Return (x, y) of the center of cell containing provided text 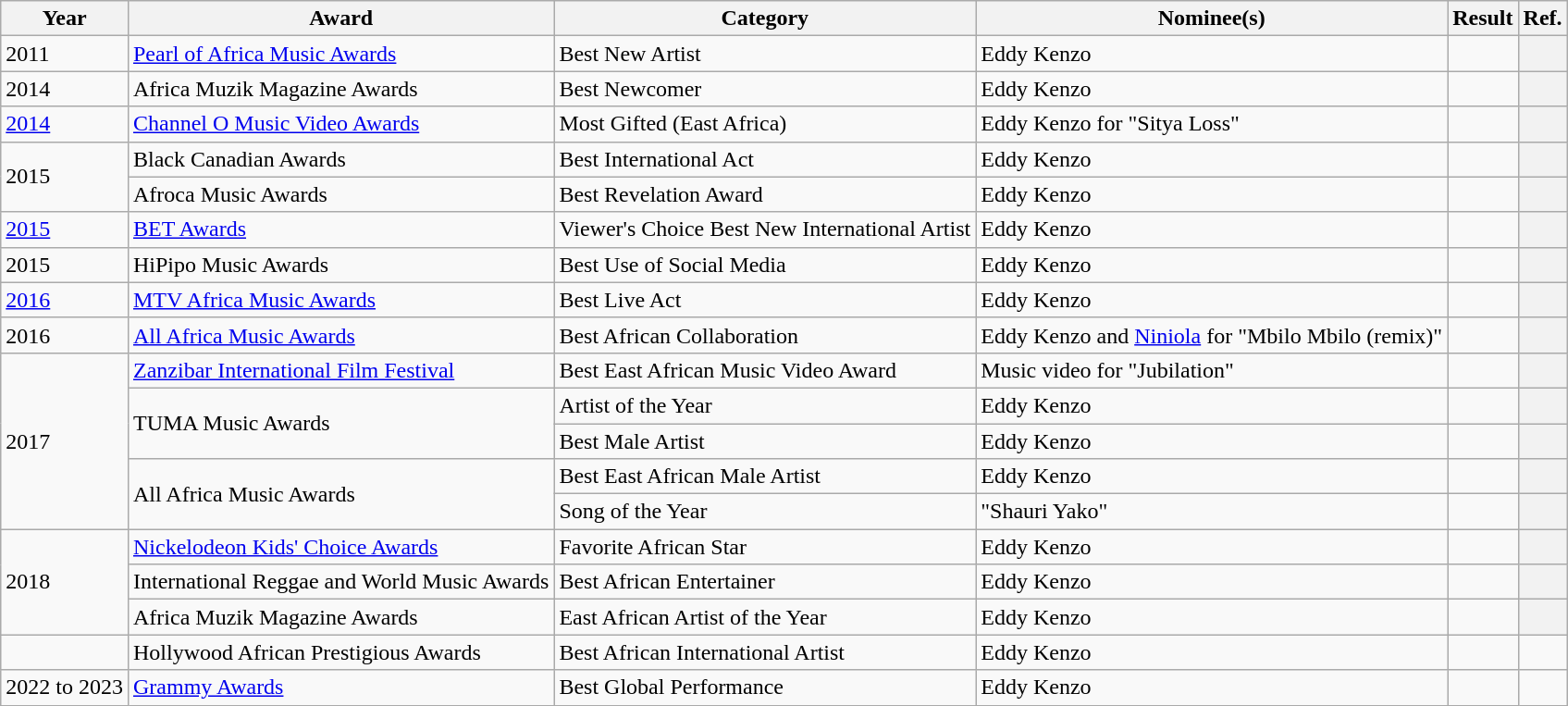
Award (340, 19)
2017 (65, 440)
Nickelodeon Kids' Choice Awards (340, 547)
2022 to 2023 (65, 687)
2018 (65, 582)
TUMA Music Awards (340, 423)
Artist of the Year (765, 405)
Year (65, 19)
Best African International Artist (765, 652)
Zanzibar International Film Festival (340, 370)
Best Revelation Award (765, 194)
Grammy Awards (340, 687)
International Reggae and World Music Awards (340, 582)
Eddy Kenzo for "Sitya Loss" (1212, 124)
2011 (65, 54)
Black Canadian Awards (340, 159)
Best African Collaboration (765, 335)
Eddy Kenzo and Niniola for "Mbilo Mbilo (remix)" (1212, 335)
Best New Artist (765, 54)
Best Global Performance (765, 687)
Afroca Music Awards (340, 194)
Best East African Male Artist (765, 477)
Category (765, 19)
Most Gifted (East Africa) (765, 124)
Hollywood African Prestigious Awards (340, 652)
Best Live Act (765, 300)
Result (1483, 19)
Viewer's Choice Best New International Artist (765, 229)
Best Male Artist (765, 441)
Nominee(s) (1212, 19)
Ref. (1543, 19)
HiPipo Music Awards (340, 265)
Best East African Music Video Award (765, 370)
Channel O Music Video Awards (340, 124)
Best Newcomer (765, 89)
East African Artist of the Year (765, 617)
Music video for "Jubilation" (1212, 370)
Song of the Year (765, 512)
Favorite African Star (765, 547)
"Shauri Yako" (1212, 512)
Best International Act (765, 159)
MTV Africa Music Awards (340, 300)
BET Awards (340, 229)
Pearl of Africa Music Awards (340, 54)
Best Use of Social Media (765, 265)
Best African Entertainer (765, 582)
